Provide the (x, y) coordinate of the cell's center where the given text is located.  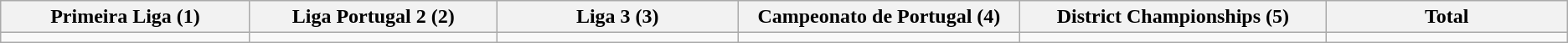
Liga Portugal 2 (2) (374, 17)
Total (1447, 17)
Primeira Liga (1) (126, 17)
Campeonato de Portugal (4) (879, 17)
Liga 3 (3) (617, 17)
District Championships (5) (1173, 17)
